Detect which cell encompasses the target text, then output its (x, y) center coordinate. 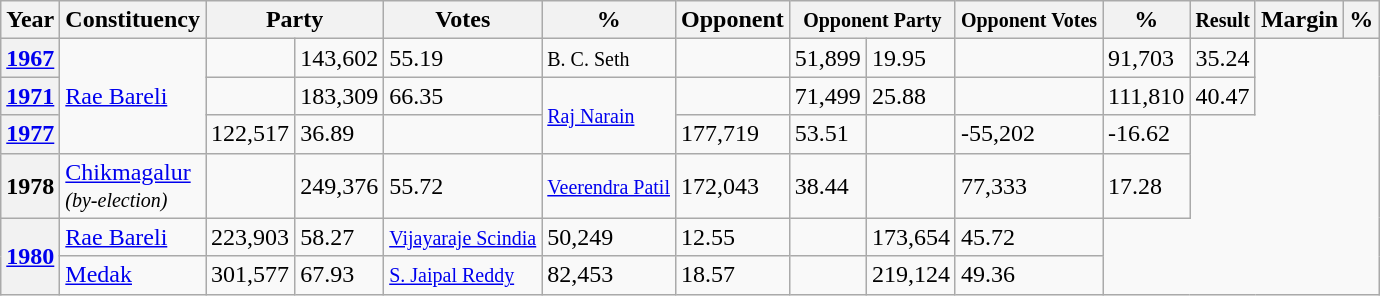
249,376 (340, 186)
Medak (133, 275)
-55,202 (1028, 134)
55.72 (463, 186)
25.88 (910, 96)
50,249 (609, 237)
Opponent (733, 20)
45.72 (1028, 237)
223,903 (250, 237)
Result (1223, 20)
Margin (1299, 20)
Votes (463, 20)
172,043 (733, 186)
35.24 (1223, 58)
Year (30, 20)
173,654 (910, 237)
18.57 (733, 275)
301,577 (250, 275)
1967 (30, 58)
36.89 (340, 134)
67.93 (340, 275)
Vijayaraje Scindia (463, 237)
S. Jaipal Reddy (463, 275)
51,899 (828, 58)
219,124 (910, 275)
58.27 (340, 237)
91,703 (1146, 58)
82,453 (609, 275)
38.44 (828, 186)
143,602 (340, 58)
Raj Narain (609, 115)
19.95 (910, 58)
55.19 (463, 58)
71,499 (828, 96)
77,333 (1028, 186)
53.51 (828, 134)
1977 (30, 134)
66.35 (463, 96)
40.47 (1223, 96)
1978 (30, 186)
Opponent Party (872, 20)
122,517 (250, 134)
177,719 (733, 134)
17.28 (1146, 186)
Opponent Votes (1028, 20)
1980 (30, 256)
Party (295, 20)
Veerendra Patil (609, 186)
Constituency (133, 20)
49.36 (1028, 275)
B. C. Seth (609, 58)
183,309 (340, 96)
-16.62 (1146, 134)
1971 (30, 96)
Chikmagalur(by-election) (133, 186)
111,810 (1146, 96)
12.55 (733, 237)
